Search for the cell housing the specified text and yield its [x, y] center coordinate. 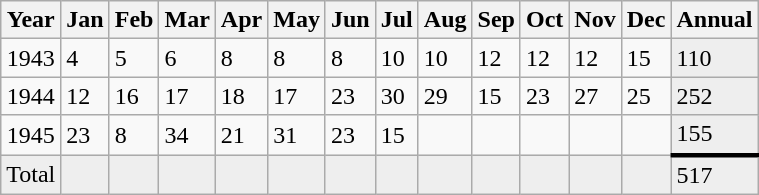
252 [714, 96]
Oct [544, 20]
Aug [445, 20]
21 [241, 135]
517 [714, 174]
Feb [134, 20]
5 [134, 58]
Jun [350, 20]
31 [297, 135]
25 [646, 96]
4 [85, 58]
Jan [85, 20]
Dec [646, 20]
18 [241, 96]
27 [595, 96]
Apr [241, 20]
1945 [31, 135]
16 [134, 96]
Annual [714, 20]
Sep [496, 20]
Mar [187, 20]
155 [714, 135]
29 [445, 96]
110 [714, 58]
Year [31, 20]
30 [396, 96]
Nov [595, 20]
May [297, 20]
34 [187, 135]
1943 [31, 58]
6 [187, 58]
Total [31, 174]
1944 [31, 96]
Jul [396, 20]
